Identify which cell holds the provided text, then report its [X, Y] central coordinate. 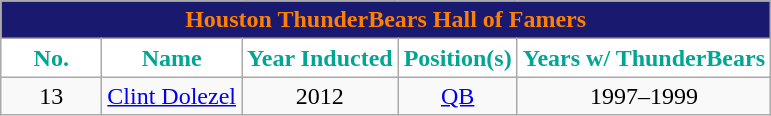
Position(s) [458, 58]
13 [52, 96]
Year Inducted [320, 58]
Years w/ ThunderBears [644, 58]
No. [52, 58]
1997–1999 [644, 96]
2012 [320, 96]
QB [458, 96]
Clint Dolezel [172, 96]
Name [172, 58]
Houston ThunderBears Hall of Famers [386, 20]
